Scan for the cell matching the given text and deliver its (X, Y) coordinate at center. 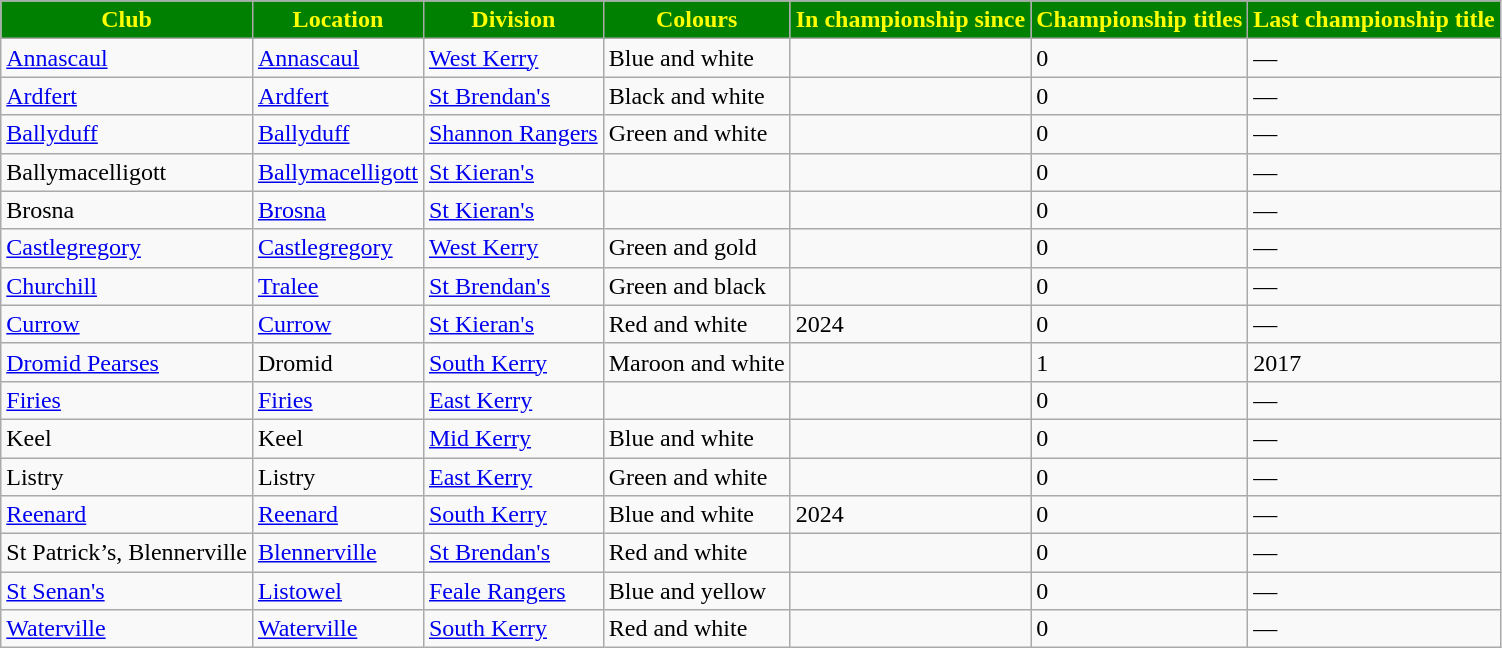
Mid Kerry (513, 438)
Dromid Pearses (127, 362)
1 (1140, 362)
Green and gold (696, 248)
Green and black (696, 286)
St Patrick’s, Blennerville (127, 553)
Club (127, 20)
2017 (1374, 362)
Championship titles (1140, 20)
Feale Rangers (513, 591)
Blennerville (338, 553)
Churchill (127, 286)
Blue and yellow (696, 591)
Maroon and white (696, 362)
Location (338, 20)
Black and white (696, 96)
In championship since (910, 20)
Last championship title (1374, 20)
Division (513, 20)
Shannon Rangers (513, 134)
St Senan's (127, 591)
Listowel (338, 591)
Dromid (338, 362)
Colours (696, 20)
Tralee (338, 286)
